Return [X, Y] of the center of cell containing provided text 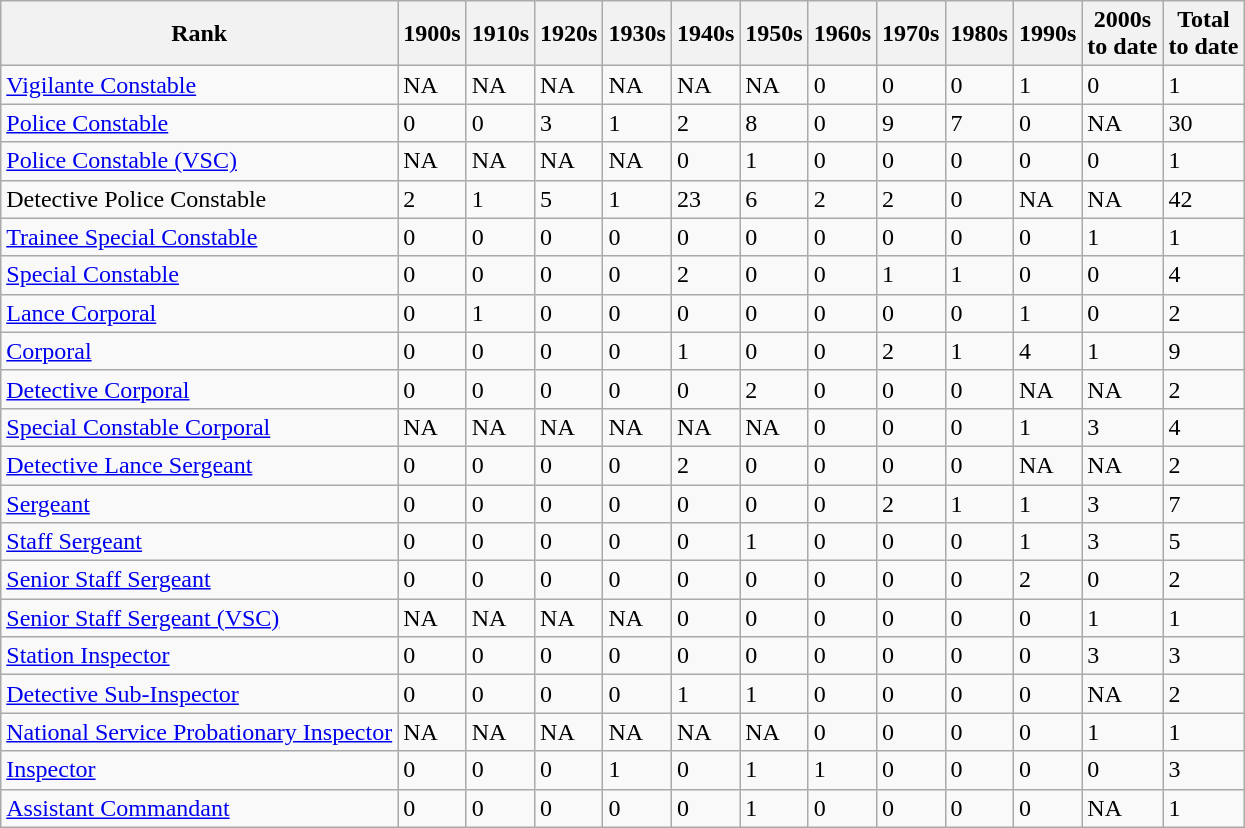
Detective Sub-Inspector [200, 694]
1920s [569, 34]
Senior Staff Sergeant [200, 580]
23 [705, 199]
Rank [200, 34]
Totalto date [1204, 34]
Detective Police Constable [200, 199]
Police Constable (VSC) [200, 161]
Inspector [200, 770]
Senior Staff Sergeant (VSC) [200, 618]
Lance Corporal [200, 313]
1900s [432, 34]
1980s [979, 34]
Detective Corporal [200, 389]
1910s [500, 34]
Corporal [200, 351]
Special Constable Corporal [200, 427]
1960s [842, 34]
Vigilante Constable [200, 85]
Police Constable [200, 123]
1990s [1047, 34]
1930s [637, 34]
8 [774, 123]
1950s [774, 34]
42 [1204, 199]
Staff Sergeant [200, 542]
1970s [911, 34]
Special Constable [200, 275]
1940s [705, 34]
Trainee Special Constable [200, 237]
Sergeant [200, 503]
Station Inspector [200, 656]
2000sto date [1122, 34]
Assistant Commandant [200, 808]
Detective Lance Sergeant [200, 465]
6 [774, 199]
30 [1204, 123]
National Service Probationary Inspector [200, 732]
